Scan for the cell matching the given text and deliver its [x, y] coordinate at center. 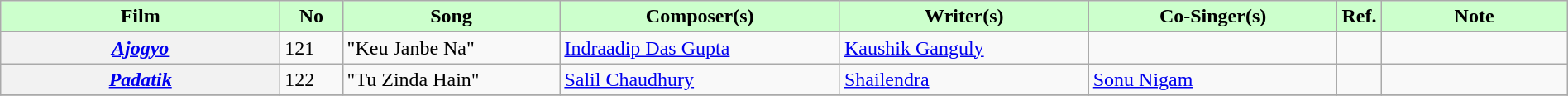
Padatik [141, 79]
Writer(s) [964, 17]
"Tu Zinda Hain" [452, 79]
Indraadip Das Gupta [700, 48]
No [311, 17]
Film [141, 17]
Composer(s) [700, 17]
Kaushik Ganguly [964, 48]
121 [311, 48]
Co-Singer(s) [1212, 17]
122 [311, 79]
Shailendra [964, 79]
Ajogyo [141, 48]
Sonu Nigam [1212, 79]
Note [1474, 17]
"Keu Janbe Na" [452, 48]
Ref. [1360, 17]
Salil Chaudhury [700, 79]
Song [452, 17]
